Scan for the cell matching the given text and deliver its (X, Y) coordinate at center. 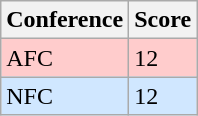
Score (163, 20)
NFC (65, 96)
AFC (65, 58)
Conference (65, 20)
